Capture the cell that displays the provided text and extract its [X, Y] central coordinate. 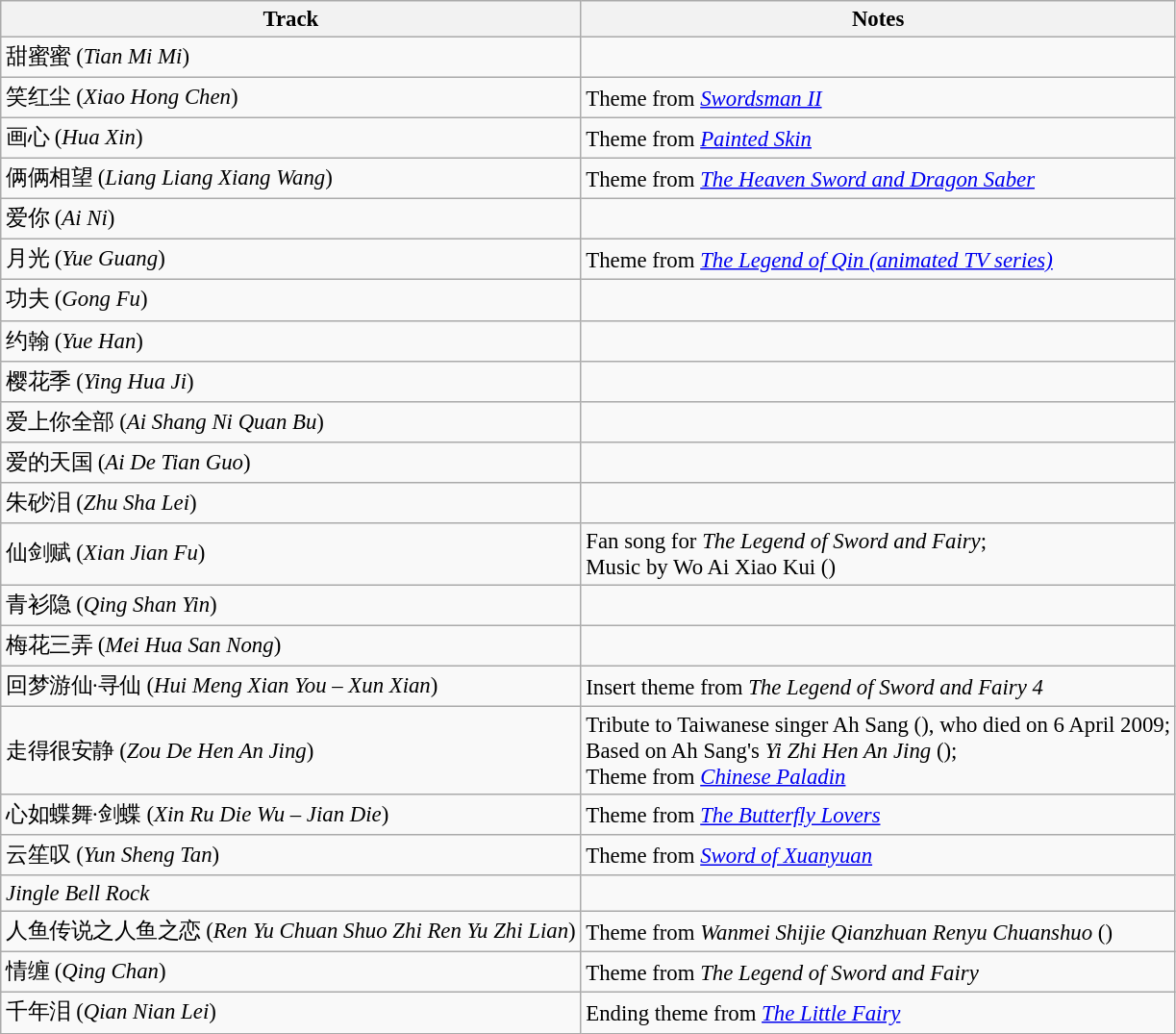
Insert theme from The Legend of Sword and Fairy 4 [878, 686]
走得很安静 (Zou De Hen An Jing) [290, 751]
仙剑赋 (Xian Jian Fu) [290, 554]
Theme from Swordsman II [878, 98]
甜蜜蜜 (Tian Mi Mi) [290, 58]
画心 (Hua Xin) [290, 139]
人鱼传说之人鱼之恋 (Ren Yu Chuan Shuo Zhi Ren Yu Zhi Lian) [290, 932]
Theme from Sword of Xuanyuan [878, 855]
爱的天国 (Ai De Tian Guo) [290, 462]
俩俩相望 (Liang Liang Xiang Wang) [290, 179]
爱你 (Ai Ni) [290, 219]
回梦游仙·寻仙 (Hui Meng Xian You – Xun Xian) [290, 686]
梅花三弄 (Mei Hua San Nong) [290, 645]
Theme from Wanmei Shijie Qianzhuan Renyu Chuanshuo () [878, 932]
Theme from The Butterfly Lovers [878, 815]
月光 (Yue Guang) [290, 260]
Tribute to Taiwanese singer Ah Sang (), who died on 6 April 2009;Based on Ah Sang's Yi Zhi Hen An Jing ();Theme from Chinese Paladin [878, 751]
Theme from The Legend of Qin (animated TV series) [878, 260]
爱上你全部 (Ai Shang Ni Quan Bu) [290, 421]
青衫隐 (Qing Shan Yin) [290, 605]
朱砂泪 (Zhu Sha Lei) [290, 503]
心如蝶舞·剑蝶 (Xin Ru Die Wu – Jian Die) [290, 815]
云笙叹 (Yun Sheng Tan) [290, 855]
Fan song for The Legend of Sword and Fairy;Music by Wo Ai Xiao Kui () [878, 554]
Notes [878, 19]
Theme from Painted Skin [878, 139]
约翰 (Yue Han) [290, 340]
Ending theme from The Little Fairy [878, 1013]
Jingle Bell Rock [290, 894]
笑红尘 (Xiao Hong Chen) [290, 98]
Track [290, 19]
樱花季 (Ying Hua Ji) [290, 381]
Theme from The Heaven Sword and Dragon Saber [878, 179]
Theme from The Legend of Sword and Fairy [878, 972]
功夫 (Gong Fu) [290, 300]
千年泪 (Qian Nian Lei) [290, 1013]
情缠 (Qing Chan) [290, 972]
